Find where the given text appears and provide that cell's center as (X, Y) coordinate. 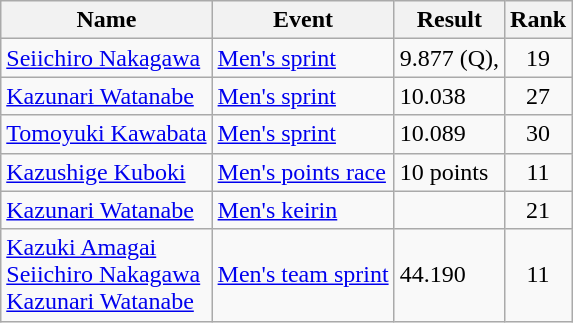
Event (303, 20)
Rank (538, 20)
10.089 (449, 134)
44.190 (449, 275)
Men's points race (303, 172)
10 points (449, 172)
Seiichiro Nakagawa (106, 58)
Kazushige Kuboki (106, 172)
21 (538, 210)
9.877 (Q), (449, 58)
10.038 (449, 96)
30 (538, 134)
Men's keirin (303, 210)
Tomoyuki Kawabata (106, 134)
Men's team sprint (303, 275)
19 (538, 58)
Result (449, 20)
Kazuki AmagaiSeiichiro NakagawaKazunari Watanabe (106, 275)
27 (538, 96)
Name (106, 20)
